For the text-containing cell, return its midpoint in (X, Y) coordinate format. 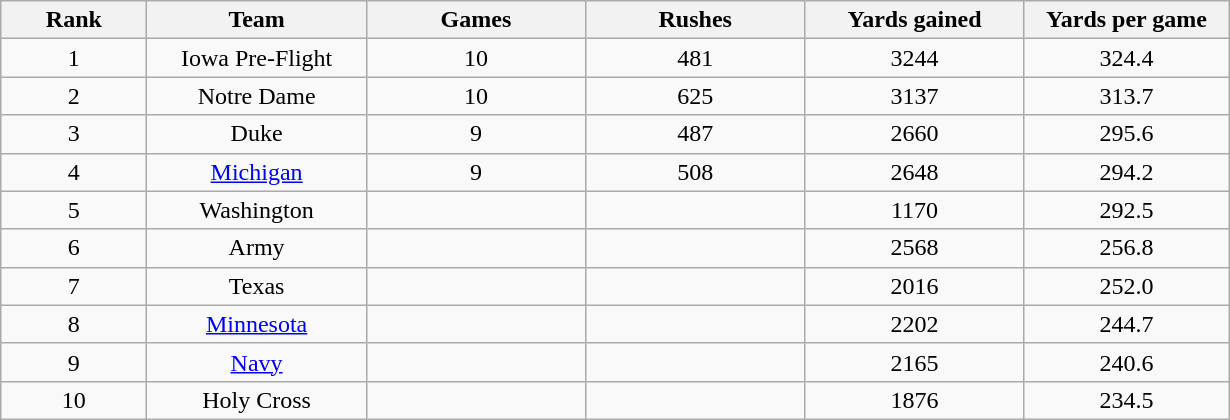
Rushes (696, 20)
Rank (74, 20)
3137 (914, 96)
2660 (914, 134)
Holy Cross (256, 400)
4 (74, 172)
487 (696, 134)
Games (476, 20)
5 (74, 210)
Michigan (256, 172)
1170 (914, 210)
Notre Dame (256, 96)
Army (256, 248)
244.7 (1126, 324)
2648 (914, 172)
2165 (914, 362)
324.4 (1126, 58)
2016 (914, 286)
2 (74, 96)
Team (256, 20)
292.5 (1126, 210)
2568 (914, 248)
1876 (914, 400)
313.7 (1126, 96)
295.6 (1126, 134)
3244 (914, 58)
252.0 (1126, 286)
256.8 (1126, 248)
240.6 (1126, 362)
Duke (256, 134)
Texas (256, 286)
508 (696, 172)
481 (696, 58)
8 (74, 324)
Minnesota (256, 324)
6 (74, 248)
Yards gained (914, 20)
Washington (256, 210)
1 (74, 58)
Yards per game (1126, 20)
2202 (914, 324)
294.2 (1126, 172)
3 (74, 134)
Iowa Pre-Flight (256, 58)
234.5 (1126, 400)
625 (696, 96)
Navy (256, 362)
7 (74, 286)
